Search for the cell housing the specified text and yield its [X, Y] center coordinate. 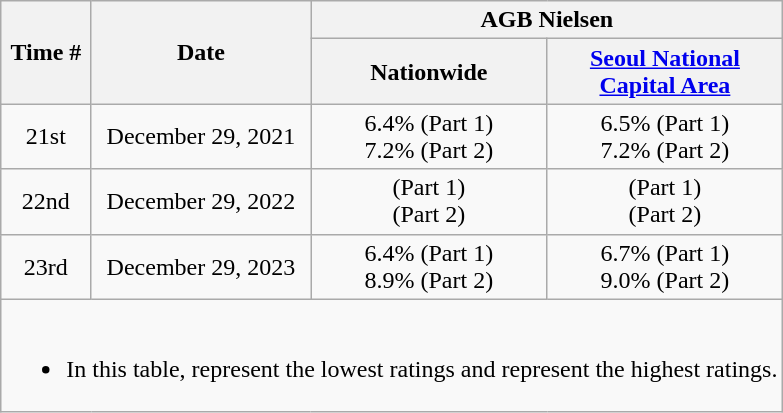
December 29, 2022 [201, 202]
Date [201, 52]
6.4% (Part 1) 7.2% (Part 2) [429, 136]
Time # [46, 52]
6.7% (Part 1) 9.0% (Part 2) [665, 266]
In this table, represent the lowest ratings and represent the highest ratings. [392, 356]
AGB Nielsen [547, 20]
6.5% (Part 1) 7.2% (Part 2) [665, 136]
December 29, 2021 [201, 136]
6.4% (Part 1) 8.9% (Part 2) [429, 266]
22nd [46, 202]
Seoul National Capital Area [665, 72]
21st [46, 136]
23rd [46, 266]
December 29, 2023 [201, 266]
Nationwide [429, 72]
